Locate the cell with the specified text and output its [X, Y] center coordinate. 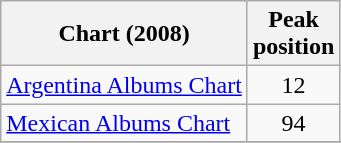
12 [293, 85]
94 [293, 123]
Argentina Albums Chart [124, 85]
Chart (2008) [124, 34]
Peakposition [293, 34]
Mexican Albums Chart [124, 123]
